From the cell containing the given text, extract its center point as (x, y) coordinate. 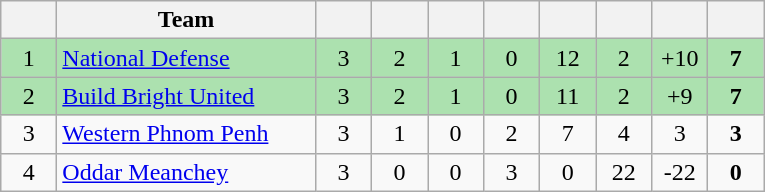
Western Phnom Penh (186, 134)
-22 (680, 172)
12 (568, 58)
National Defense (186, 58)
Oddar Meanchey (186, 172)
+9 (680, 96)
Build Bright United (186, 96)
11 (568, 96)
+10 (680, 58)
Team (186, 20)
22 (624, 172)
